Return the [X, Y] coordinate for the center point of the cell that contains the specified text.  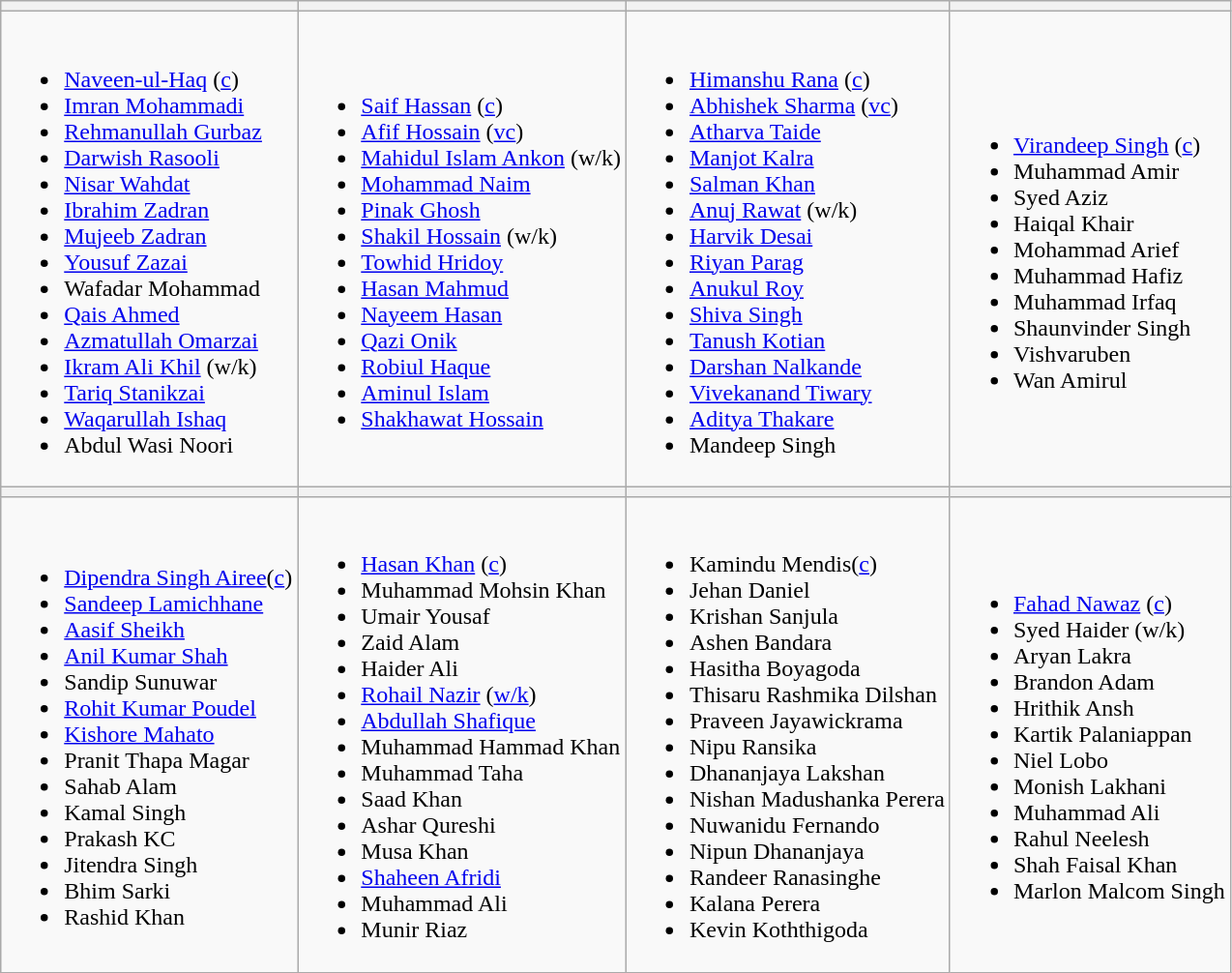
Virandeep Singh (c)Muhammad AmirSyed AzizHaiqal KhairMohammad AriefMuhammad HafizMuhammad IrfaqShaunvinder SinghVishvarubenWan Amirul [1090, 250]
